Scan for the cell matching the given text and deliver its (X, Y) coordinate at center. 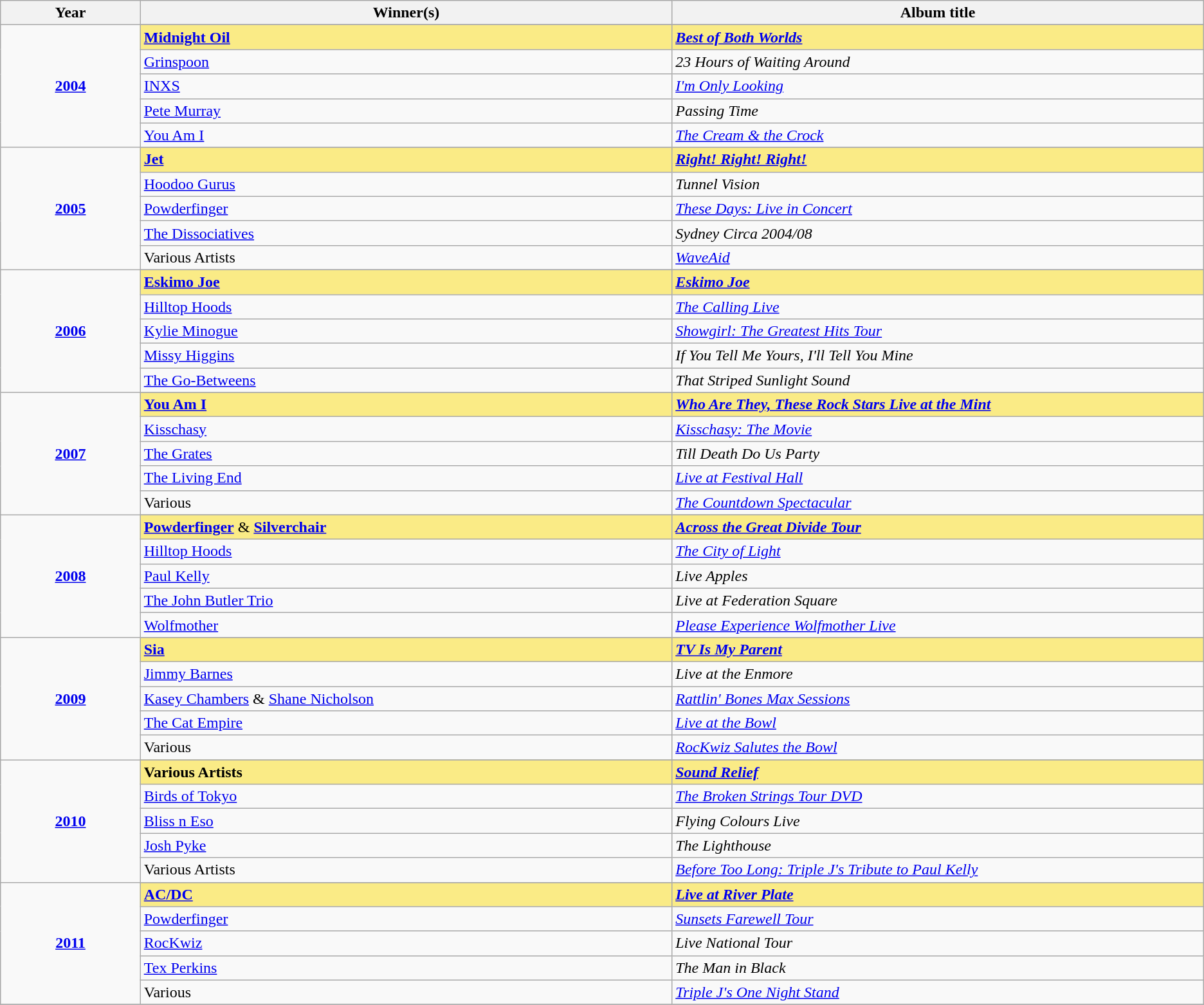
Midnight Oil (406, 37)
That Striped Sunlight Sound (938, 380)
The Cream & the Crock (938, 135)
Who Are They, These Rock Stars Live at the Mint (938, 405)
Right! Right! Right! (938, 160)
Winner(s) (406, 13)
RocKwiz (406, 943)
The Countdown Spectacular (938, 502)
The Broken Strings Tour DVD (938, 797)
The Living End (406, 478)
Best of Both Worlds (938, 37)
The Calling Live (938, 307)
Sydney Circa 2004/08 (938, 233)
Please Experience Wolfmother Live (938, 625)
AC/DC (406, 894)
Tunnel Vision (938, 184)
These Days: Live in Concert (938, 208)
The City of Light (938, 551)
TV Is My Parent (938, 649)
The Lighthouse (938, 845)
RocKwiz Salutes the Bowl (938, 748)
2007 (71, 454)
Live at River Plate (938, 894)
2005 (71, 208)
Passing Time (938, 111)
Grinspoon (406, 62)
Live Apples (938, 576)
I'm Only Looking (938, 86)
Album title (938, 13)
Live at Federation Square (938, 600)
The John Butler Trio (406, 600)
Bliss n Eso (406, 821)
Paul Kelly (406, 576)
Sound Relief (938, 772)
Wolfmother (406, 625)
The Go-Betweens (406, 380)
WaveAid (938, 257)
Jet (406, 160)
Year (71, 13)
Kylie Minogue (406, 331)
Powderfinger & Silverchair (406, 527)
Kisschasy (406, 429)
The Man in Black (938, 968)
The Cat Empire (406, 723)
Birds of Tokyo (406, 797)
Across the Great Divide Tour (938, 527)
Sunsets Farewell Tour (938, 919)
2008 (71, 576)
Tex Perkins (406, 968)
Till Death Do Us Party (938, 454)
Pete Murray (406, 111)
23 Hours of Waiting Around (938, 62)
The Grates (406, 454)
Flying Colours Live (938, 821)
Kisschasy: The Movie (938, 429)
Jimmy Barnes (406, 674)
Sia (406, 649)
If You Tell Me Yours, I'll Tell You Mine (938, 356)
INXS (406, 86)
Rattlin' Bones Max Sessions (938, 698)
Kasey Chambers & Shane Nicholson (406, 698)
Live at the Bowl (938, 723)
2010 (71, 821)
Live at Festival Hall (938, 478)
Hoodoo Gurus (406, 184)
The Dissociatives (406, 233)
Josh Pyke (406, 845)
Before Too Long: Triple J's Tribute to Paul Kelly (938, 870)
Live National Tour (938, 943)
2004 (71, 86)
2009 (71, 698)
2011 (71, 943)
Missy Higgins (406, 356)
Showgirl: The Greatest Hits Tour (938, 331)
Live at the Enmore (938, 674)
2006 (71, 331)
Triple J's One Night Stand (938, 992)
